Scan for the cell matching the given text and deliver its [x, y] coordinate at center. 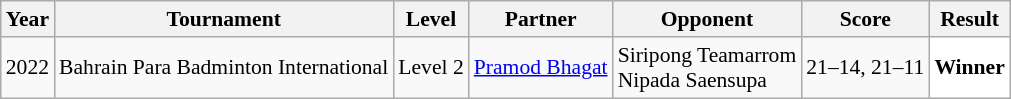
Year [28, 19]
Bahrain Para Badminton International [224, 68]
Partner [541, 19]
21–14, 21–11 [865, 68]
2022 [28, 68]
Result [970, 19]
Siripong Teamarrom Nipada Saensupa [708, 68]
Tournament [224, 19]
Score [865, 19]
Pramod Bhagat [541, 68]
Opponent [708, 19]
Winner [970, 68]
Level 2 [430, 68]
Level [430, 19]
